Pinpoint the cell where the given text exists, returning its [x, y] midpoint coordinate. 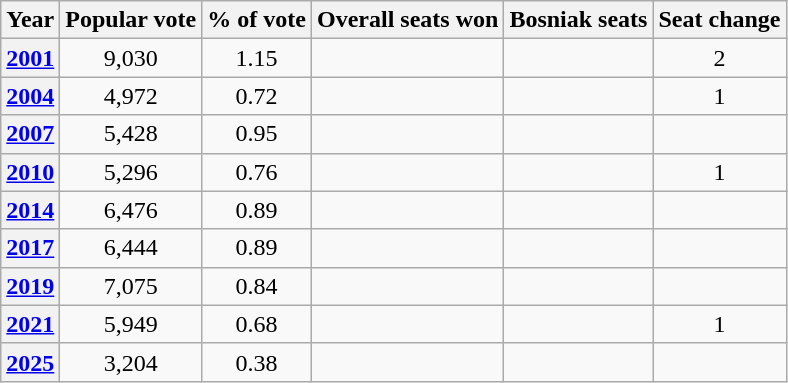
6,476 [131, 210]
2010 [30, 172]
7,075 [131, 286]
2001 [30, 58]
Year [30, 20]
2 [720, 58]
% of vote [257, 20]
Overall seats won [407, 20]
0.68 [257, 324]
Bosniak seats [578, 20]
9,030 [131, 58]
2019 [30, 286]
1.15 [257, 58]
5,296 [131, 172]
5,428 [131, 134]
2007 [30, 134]
6,444 [131, 248]
0.84 [257, 286]
2004 [30, 96]
4,972 [131, 96]
0.72 [257, 96]
3,204 [131, 362]
Popular vote [131, 20]
Seat change [720, 20]
2025 [30, 362]
2017 [30, 248]
0.38 [257, 362]
2021 [30, 324]
5,949 [131, 324]
0.95 [257, 134]
2014 [30, 210]
0.76 [257, 172]
